Return the (X, Y) coordinate for the center point of the cell that contains the specified text.  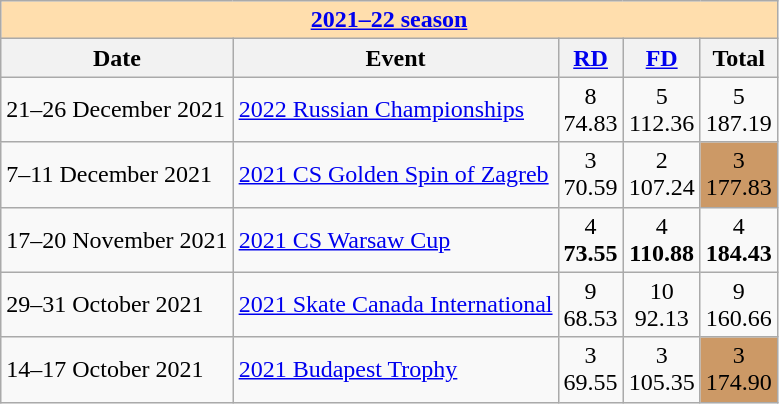
5 187.19 (738, 110)
2021 CS Golden Spin of Zagreb (396, 174)
FD (662, 58)
3 70.59 (590, 174)
4 184.43 (738, 240)
9 160.66 (738, 304)
14–17 October 2021 (117, 370)
2021 Budapest Trophy (396, 370)
7–11 December 2021 (117, 174)
RD (590, 58)
3 105.35 (662, 370)
Total (738, 58)
3 69.55 (590, 370)
2 107.24 (662, 174)
2021 CS Warsaw Cup (396, 240)
3 177.83 (738, 174)
2021 Skate Canada International (396, 304)
4 110.88 (662, 240)
4 73.55 (590, 240)
21–26 December 2021 (117, 110)
Event (396, 58)
17–20 November 2021 (117, 240)
2021–22 season (390, 20)
2022 Russian Championships (396, 110)
8 74.83 (590, 110)
10 92.13 (662, 304)
9 68.53 (590, 304)
29–31 October 2021 (117, 304)
3 174.90 (738, 370)
Date (117, 58)
5 112.36 (662, 110)
